From the cell containing the given text, extract its center point as [X, Y] coordinate. 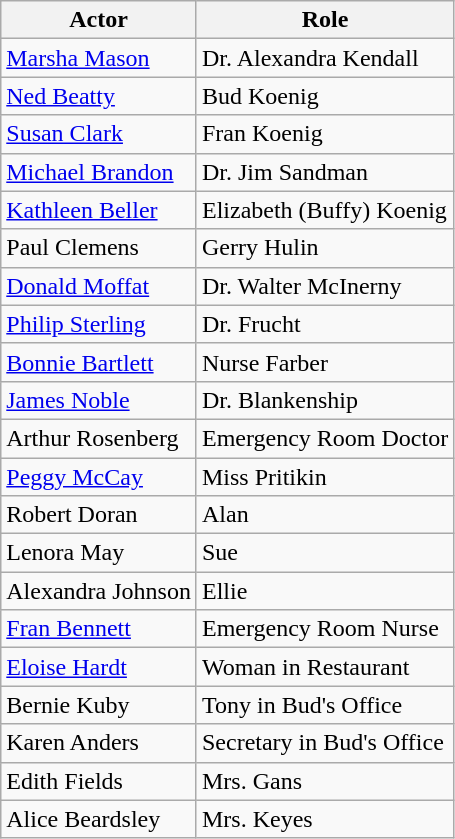
Alan [324, 515]
Actor [99, 20]
Gerry Hulin [324, 248]
Donald Moffat [99, 286]
Michael Brandon [99, 172]
Nurse Farber [324, 362]
Bud Koenig [324, 96]
Emergency Room Doctor [324, 438]
Peggy McCay [99, 477]
Fran Bennett [99, 629]
Alice Beardsley [99, 819]
Dr. Jim Sandman [324, 172]
Sue [324, 553]
Robert Doran [99, 515]
Bernie Kuby [99, 705]
Paul Clemens [99, 248]
Mrs. Gans [324, 781]
Miss Pritikin [324, 477]
Arthur Rosenberg [99, 438]
Marsha Mason [99, 58]
Secretary in Bud's Office [324, 743]
Mrs. Keyes [324, 819]
Ned Beatty [99, 96]
Alexandra Johnson [99, 591]
Emergency Room Nurse [324, 629]
Dr. Frucht [324, 324]
Kathleen Beller [99, 210]
Tony in Bud's Office [324, 705]
Role [324, 20]
Ellie [324, 591]
Philip Sterling [99, 324]
Woman in Restaurant [324, 667]
Dr. Walter McInerny [324, 286]
Lenora May [99, 553]
Dr. Blankenship [324, 400]
Fran Koenig [324, 134]
Elizabeth (Buffy) Koenig [324, 210]
Susan Clark [99, 134]
Karen Anders [99, 743]
Eloise Hardt [99, 667]
Dr. Alexandra Kendall [324, 58]
Bonnie Bartlett [99, 362]
Edith Fields [99, 781]
James Noble [99, 400]
